Return [X, Y] of the center of cell containing provided text 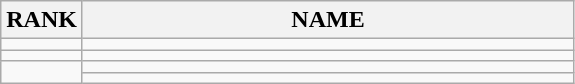
RANK [42, 20]
NAME [328, 20]
